Pinpoint the cell where the given text exists, returning its [x, y] midpoint coordinate. 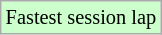
Fastest session lap [81, 17]
